Return the (x, y) coordinate for the center point of the cell that contains the specified text.  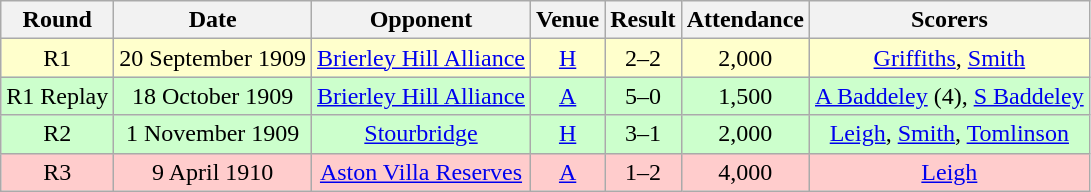
9 April 1910 (213, 172)
1 November 1909 (213, 134)
Scorers (950, 20)
Leigh (950, 172)
3–1 (643, 134)
A Baddeley (4), S Baddeley (950, 96)
5–0 (643, 96)
4,000 (745, 172)
R2 (58, 134)
Result (643, 20)
R3 (58, 172)
Opponent (422, 20)
Attendance (745, 20)
R1 Replay (58, 96)
18 October 1909 (213, 96)
Griffiths, Smith (950, 58)
1–2 (643, 172)
20 September 1909 (213, 58)
Leigh, Smith, Tomlinson (950, 134)
Venue (568, 20)
Round (58, 20)
Date (213, 20)
1,500 (745, 96)
Aston Villa Reserves (422, 172)
2–2 (643, 58)
Stourbridge (422, 134)
R1 (58, 58)
